Identify which cell holds the provided text, then report its [X, Y] central coordinate. 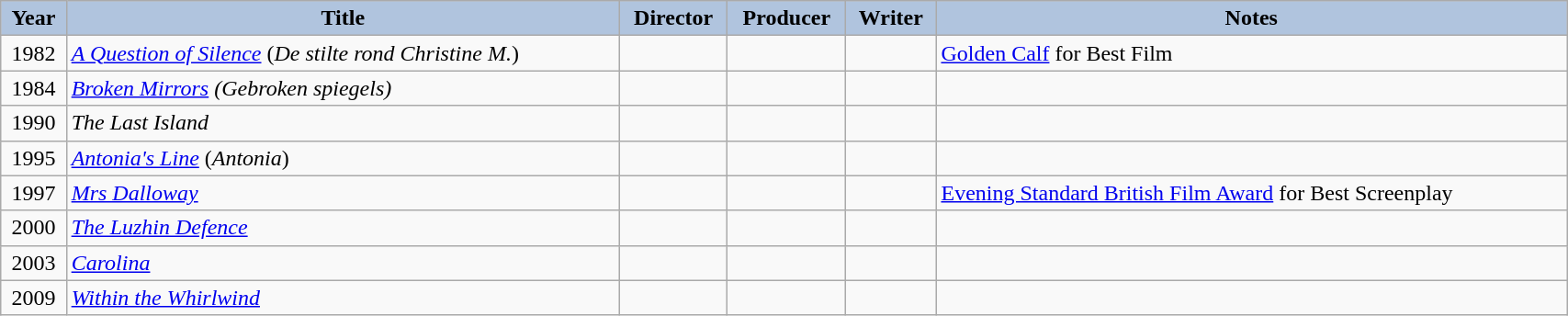
1997 [33, 193]
Producer [786, 18]
2003 [33, 263]
1995 [33, 158]
1982 [33, 53]
Antonia's Line (Antonia) [343, 158]
Within the Whirlwind [343, 298]
Writer [891, 18]
Broken Mirrors (Gebroken spiegels) [343, 88]
1990 [33, 123]
The Luzhin Defence [343, 228]
2000 [33, 228]
2009 [33, 298]
Mrs Dalloway [343, 193]
Carolina [343, 263]
1984 [33, 88]
Notes [1251, 18]
Evening Standard British Film Award for Best Screenplay [1251, 193]
Director [673, 18]
Title [343, 18]
Year [33, 18]
Golden Calf for Best Film [1251, 53]
The Last Island [343, 123]
A Question of Silence (De stilte rond Christine M.) [343, 53]
